Extract the (X, Y) coordinate from the center of the cell holding the provided text.  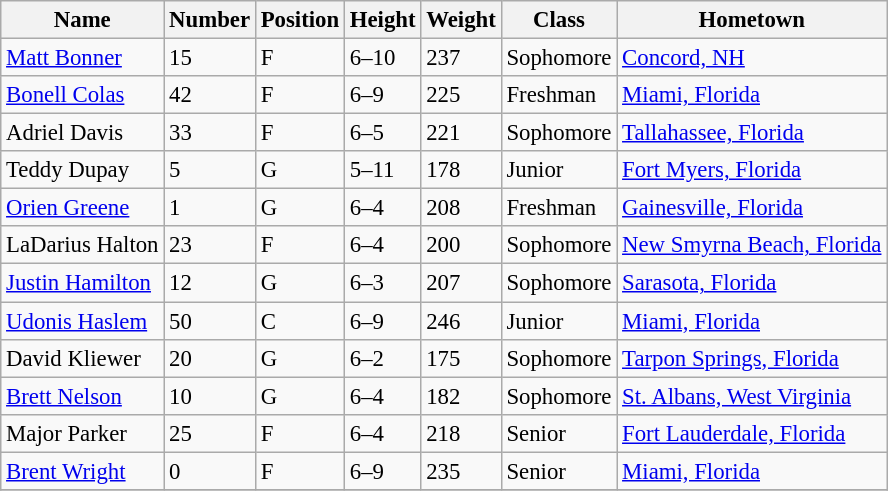
42 (210, 95)
6–3 (382, 283)
Sarasota, Florida (752, 283)
Matt Bonner (82, 58)
1 (210, 208)
LaDarius Halton (82, 245)
Justin Hamilton (82, 283)
235 (461, 471)
5 (210, 170)
Udonis Haslem (82, 321)
10 (210, 396)
Brent Wright (82, 471)
246 (461, 321)
237 (461, 58)
Tarpon Springs, Florida (752, 358)
15 (210, 58)
Class (559, 20)
33 (210, 133)
225 (461, 95)
0 (210, 471)
Major Parker (82, 433)
Hometown (752, 20)
25 (210, 433)
New Smyrna Beach, Florida (752, 245)
50 (210, 321)
Adriel Davis (82, 133)
23 (210, 245)
Fort Myers, Florida (752, 170)
Teddy Dupay (82, 170)
218 (461, 433)
David Kliewer (82, 358)
5–11 (382, 170)
Number (210, 20)
6–5 (382, 133)
20 (210, 358)
Weight (461, 20)
Name (82, 20)
178 (461, 170)
St. Albans, West Virginia (752, 396)
6–2 (382, 358)
Height (382, 20)
Concord, NH (752, 58)
Gainesville, Florida (752, 208)
Fort Lauderdale, Florida (752, 433)
Tallahassee, Florida (752, 133)
208 (461, 208)
12 (210, 283)
207 (461, 283)
C (300, 321)
Orien Greene (82, 208)
175 (461, 358)
221 (461, 133)
182 (461, 396)
Bonell Colas (82, 95)
6–10 (382, 58)
Brett Nelson (82, 396)
Position (300, 20)
200 (461, 245)
